Provide the (X, Y) coordinate of the cell's center where the given text is located.  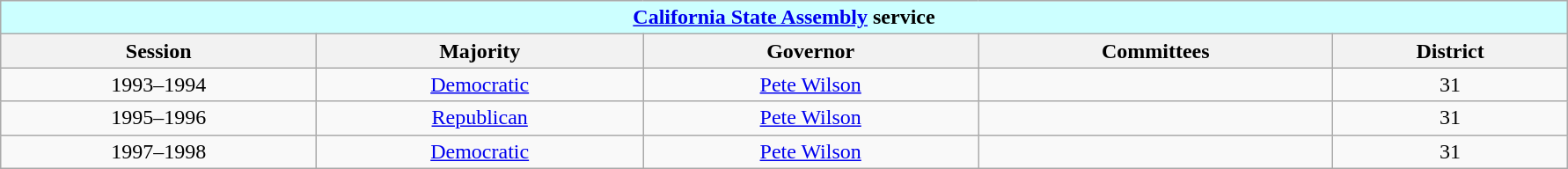
1997–1998 (158, 151)
Committees (1156, 51)
Session (158, 51)
Majority (480, 51)
District (1450, 51)
California State Assembly service (785, 18)
Republican (480, 118)
Governor (811, 51)
1993–1994 (158, 84)
1995–1996 (158, 118)
